Return the (X, Y) coordinate for the center point of the cell that contains the specified text.  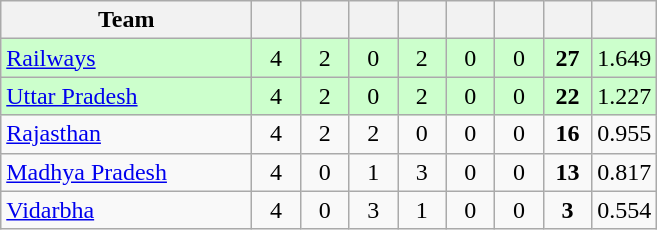
0.817 (624, 172)
Team (126, 20)
Vidarbha (126, 210)
27 (568, 58)
Rajasthan (126, 134)
16 (568, 134)
0.955 (624, 134)
22 (568, 96)
1.227 (624, 96)
0.554 (624, 210)
Uttar Pradesh (126, 96)
13 (568, 172)
Madhya Pradesh (126, 172)
1.649 (624, 58)
Railways (126, 58)
